Search for the cell housing the specified text and yield its [x, y] center coordinate. 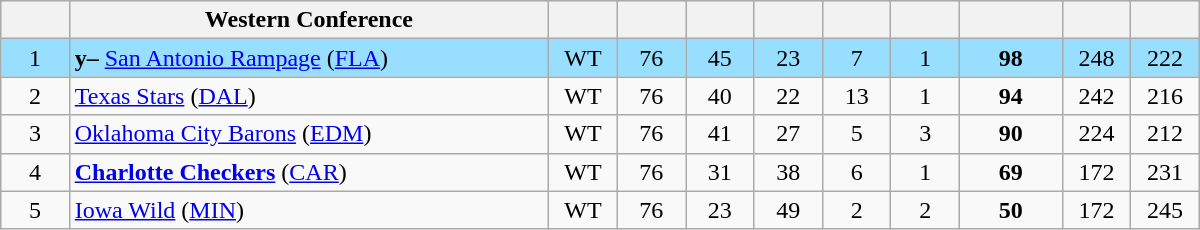
245 [1166, 210]
41 [720, 134]
248 [1096, 58]
212 [1166, 134]
69 [1010, 172]
6 [857, 172]
40 [720, 96]
45 [720, 58]
94 [1010, 96]
90 [1010, 134]
22 [788, 96]
216 [1166, 96]
222 [1166, 58]
13 [857, 96]
49 [788, 210]
Western Conference [308, 20]
y– San Antonio Rampage (FLA) [308, 58]
31 [720, 172]
224 [1096, 134]
242 [1096, 96]
Oklahoma City Barons (EDM) [308, 134]
98 [1010, 58]
50 [1010, 210]
Charlotte Checkers (CAR) [308, 172]
38 [788, 172]
27 [788, 134]
Iowa Wild (MIN) [308, 210]
7 [857, 58]
4 [35, 172]
Texas Stars (DAL) [308, 96]
231 [1166, 172]
